Return (X, Y) of the center of cell containing provided text 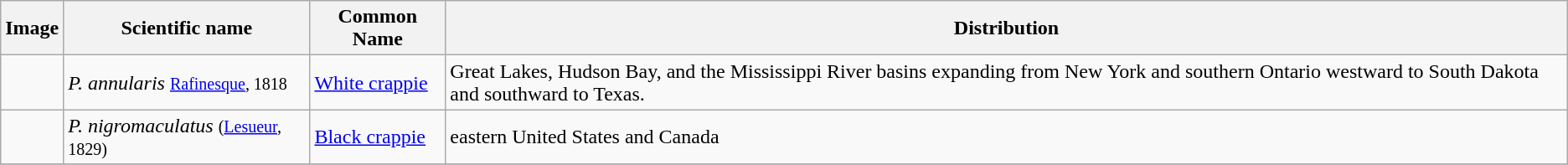
Black crappie (378, 137)
Image (32, 28)
Distribution (1007, 28)
P. nigromaculatus (Lesueur, 1829) (187, 137)
eastern United States and Canada (1007, 137)
P. annularis Rafinesque, 1818 (187, 82)
White crappie (378, 82)
Scientific name (187, 28)
Common Name (378, 28)
